Extract the (X, Y) coordinate from the center of the cell holding the provided text.  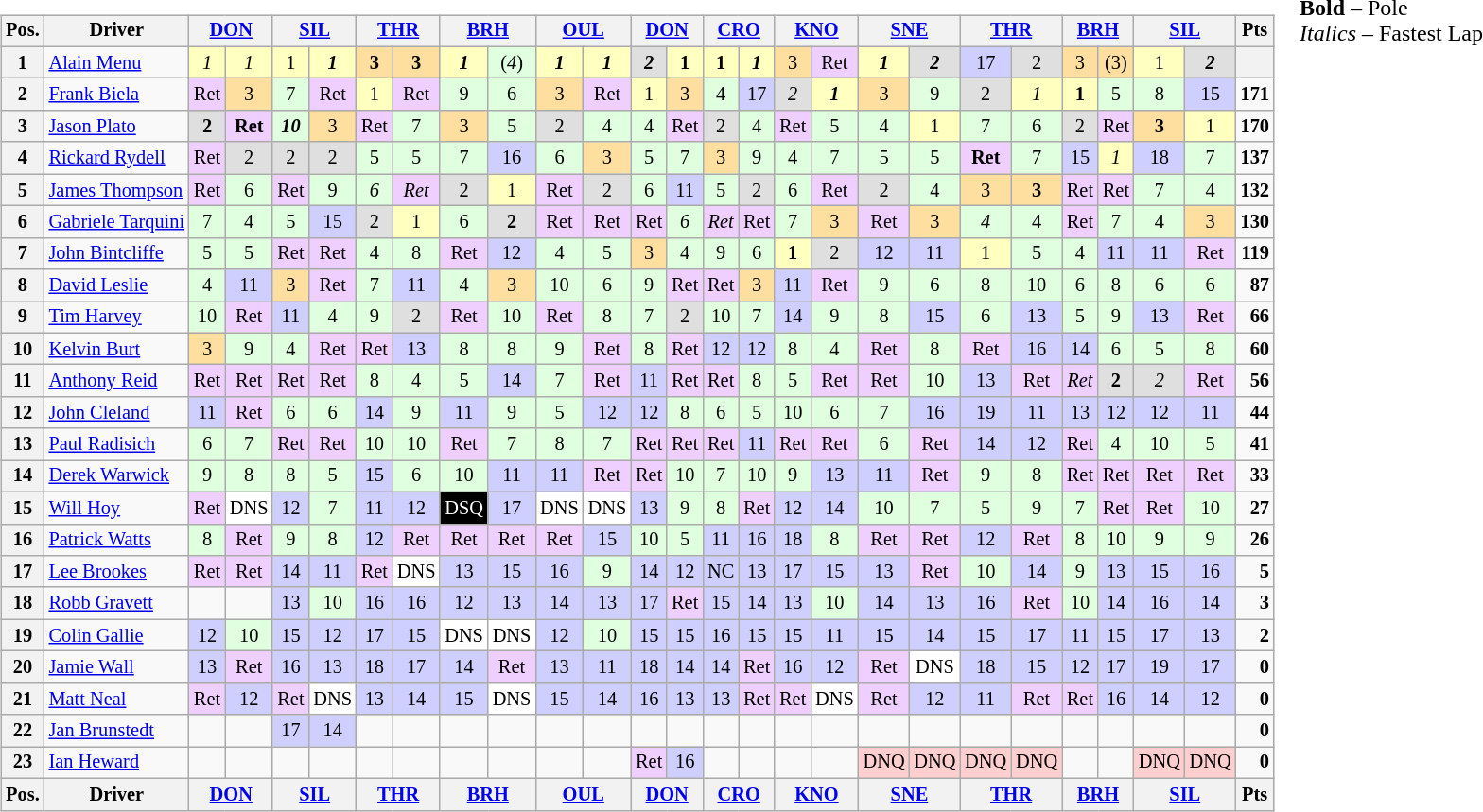
44 (1255, 413)
Tim Harvey (117, 318)
Anthony Reid (117, 381)
John Bintcliffe (117, 253)
23 (23, 763)
James Thompson (117, 190)
119 (1255, 253)
(3) (1116, 62)
Jan Brunstedt (117, 731)
22 (23, 731)
Colin Gallie (117, 635)
41 (1255, 444)
John Cleland (117, 413)
Derek Warwick (117, 476)
Gabriele Tarquini (117, 222)
Patrick Watts (117, 540)
Frank Biela (117, 95)
27 (1255, 508)
Paul Radisich (117, 444)
Kelvin Burt (117, 349)
Matt Neal (117, 699)
Will Hoy (117, 508)
DSQ (463, 508)
Rickard Rydell (117, 158)
Jason Plato (117, 127)
21 (23, 699)
David Leslie (117, 285)
56 (1255, 381)
Lee Brookes (117, 572)
Jamie Wall (117, 667)
137 (1255, 158)
(4) (512, 62)
171 (1255, 95)
Ian Heward (117, 763)
Robb Gravett (117, 603)
33 (1255, 476)
87 (1255, 285)
170 (1255, 127)
130 (1255, 222)
NC (721, 572)
60 (1255, 349)
132 (1255, 190)
20 (23, 667)
Alain Menu (117, 62)
26 (1255, 540)
66 (1255, 318)
